Return the (X, Y) coordinate for the center point of the cell that contains the specified text.  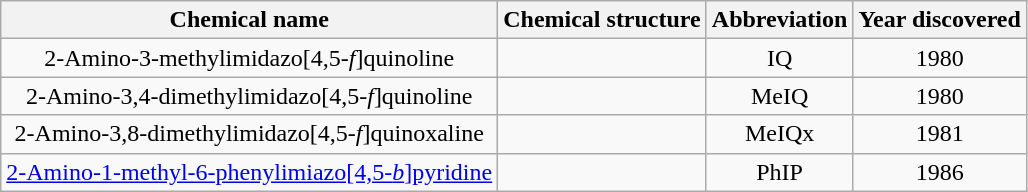
MeIQ (780, 96)
Year discovered (940, 20)
2-Amino-1-methyl-6-phenylimiazo[4,5-b]pyridine (250, 172)
1981 (940, 134)
2-Amino-3,4-dimethylimidazo[4,5-f]quinoline (250, 96)
IQ (780, 58)
2-Amino-3-methylimidazo[4,5-f]quinoline (250, 58)
Chemical name (250, 20)
Chemical structure (602, 20)
PhIP (780, 172)
1986 (940, 172)
2-Amino-3,8-dimethylimidazo[4,5-f]quinoxaline (250, 134)
MeIQx (780, 134)
Abbreviation (780, 20)
